Output the (X, Y) coordinate of the center of the cell containing the given text.  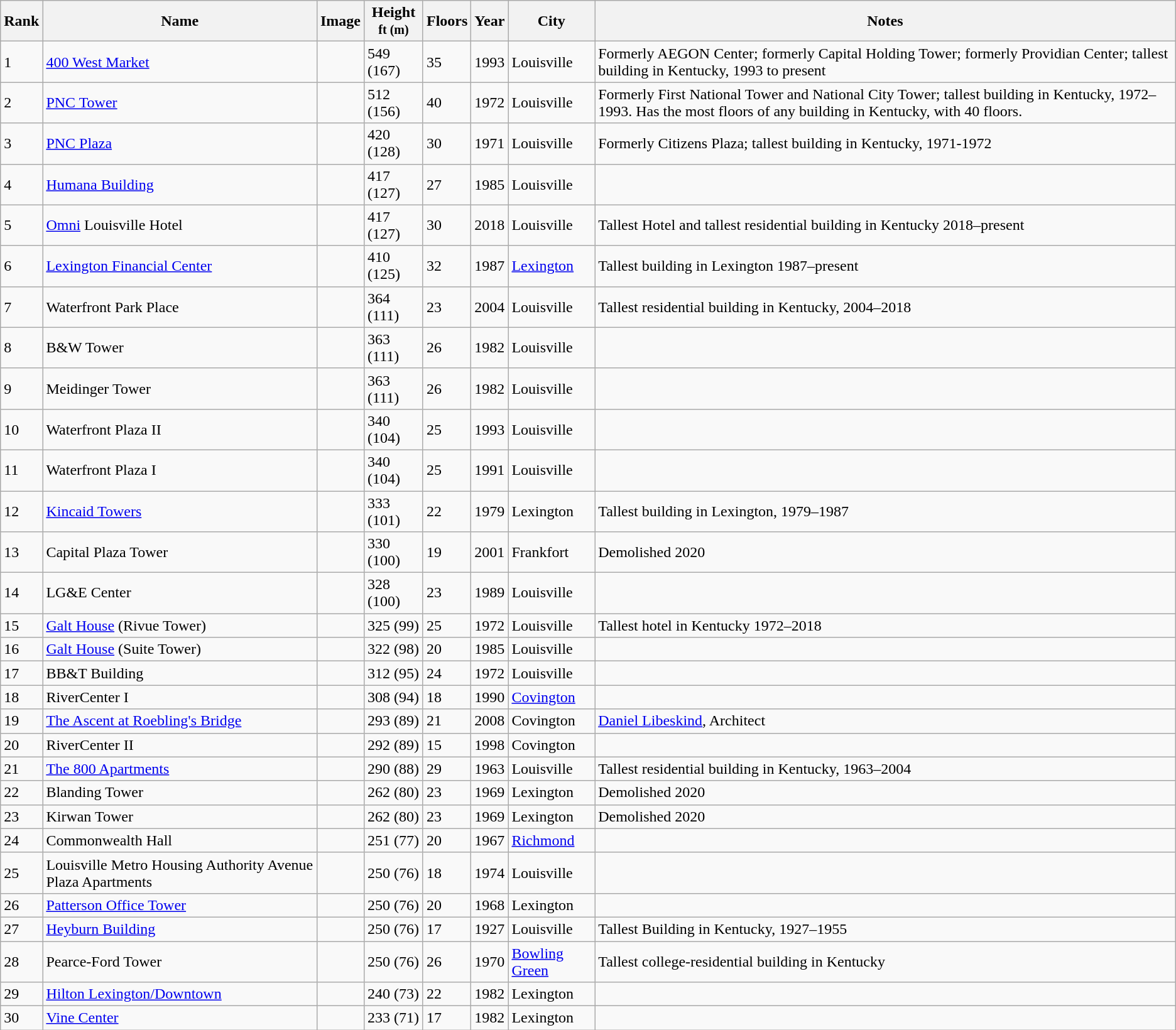
Tallest residential building in Kentucky, 2004–2018 (886, 306)
1974 (490, 873)
B&W Tower (180, 348)
1987 (490, 266)
11 (21, 470)
Formerly AEGON Center; formerly Capital Holding Tower; formerly Providian Center; tallest building in Kentucky, 1993 to present (886, 62)
312 (95) (393, 673)
12 (21, 511)
9 (21, 388)
293 (89) (393, 721)
1979 (490, 511)
8 (21, 348)
1968 (490, 905)
Lexington Financial Center (180, 266)
Tallest building in Lexington 1987–present (886, 266)
1970 (490, 961)
Commonwealth Hall (180, 840)
1998 (490, 745)
1989 (490, 593)
Patterson Office Tower (180, 905)
Meidinger Tower (180, 388)
Frankfort (552, 553)
1963 (490, 769)
Omni Louisville Hotel (180, 225)
Galt House (Suite Tower) (180, 649)
251 (77) (393, 840)
Tallest residential building in Kentucky, 1963–2004 (886, 769)
35 (447, 62)
10 (21, 430)
Bowling Green (552, 961)
Image (340, 21)
1927 (490, 929)
Year (490, 21)
28 (21, 961)
2 (21, 103)
333 (101) (393, 511)
City (552, 21)
RiverCenter II (180, 745)
Waterfront Plaza I (180, 470)
7 (21, 306)
Blanding Tower (180, 793)
1967 (490, 840)
240 (73) (393, 994)
Tallest college-residential building in Kentucky (886, 961)
330 (100) (393, 553)
1990 (490, 697)
Floors (447, 21)
328 (100) (393, 593)
290 (88) (393, 769)
410 (125) (393, 266)
400 West Market (180, 62)
1971 (490, 143)
32 (447, 266)
Daniel Libeskind, Architect (886, 721)
BB&T Building (180, 673)
Heyburn Building (180, 929)
2008 (490, 721)
LG&E Center (180, 593)
Vine Center (180, 1018)
Capital Plaza Tower (180, 553)
512 (156) (393, 103)
Tallest Building in Kentucky, 1927–1955 (886, 929)
14 (21, 593)
233 (71) (393, 1018)
308 (94) (393, 697)
PNC Tower (180, 103)
The 800 Apartments (180, 769)
Galt House (Rivue Tower) (180, 626)
RiverCenter I (180, 697)
Name (180, 21)
13 (21, 553)
Humana Building (180, 185)
Kincaid Towers (180, 511)
1 (21, 62)
Waterfront Plaza II (180, 430)
Formerly Citizens Plaza; tallest building in Kentucky, 1971-1972 (886, 143)
Kirwan Tower (180, 816)
16 (21, 649)
322 (98) (393, 649)
Pearce-Ford Tower (180, 961)
5 (21, 225)
Tallest building in Lexington, 1979–1987 (886, 511)
2018 (490, 225)
2001 (490, 553)
1991 (490, 470)
Louisville Metro Housing Authority Avenue Plaza Apartments (180, 873)
Tallest hotel in Kentucky 1972–2018 (886, 626)
Notes (886, 21)
420 (128) (393, 143)
6 (21, 266)
Rank (21, 21)
Hilton Lexington/Downtown (180, 994)
Tallest Hotel and tallest residential building in Kentucky 2018–present (886, 225)
549 (167) (393, 62)
Waterfront Park Place (180, 306)
292 (89) (393, 745)
The Ascent at Roebling's Bridge (180, 721)
325 (99) (393, 626)
Heightft (m) (393, 21)
364 (111) (393, 306)
Richmond (552, 840)
2004 (490, 306)
PNC Plaza (180, 143)
40 (447, 103)
4 (21, 185)
3 (21, 143)
